For the text-containing cell, return its midpoint in [x, y] coordinate format. 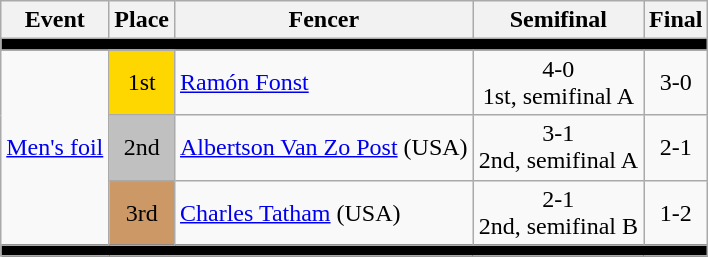
3rd [142, 212]
2-1 [676, 148]
3-1 2nd, semifinal A [558, 148]
Albertson Van Zo Post (USA) [324, 148]
2-1 2nd, semifinal B [558, 212]
Event [55, 20]
Men's foil [55, 148]
2nd [142, 148]
Fencer [324, 20]
4-0 1st, semifinal A [558, 82]
Semifinal [558, 20]
3-0 [676, 82]
Final [676, 20]
1-2 [676, 212]
Place [142, 20]
1st [142, 82]
Ramón Fonst [324, 82]
Charles Tatham (USA) [324, 212]
